Output the (X, Y) coordinate of the center of the cell containing the given text.  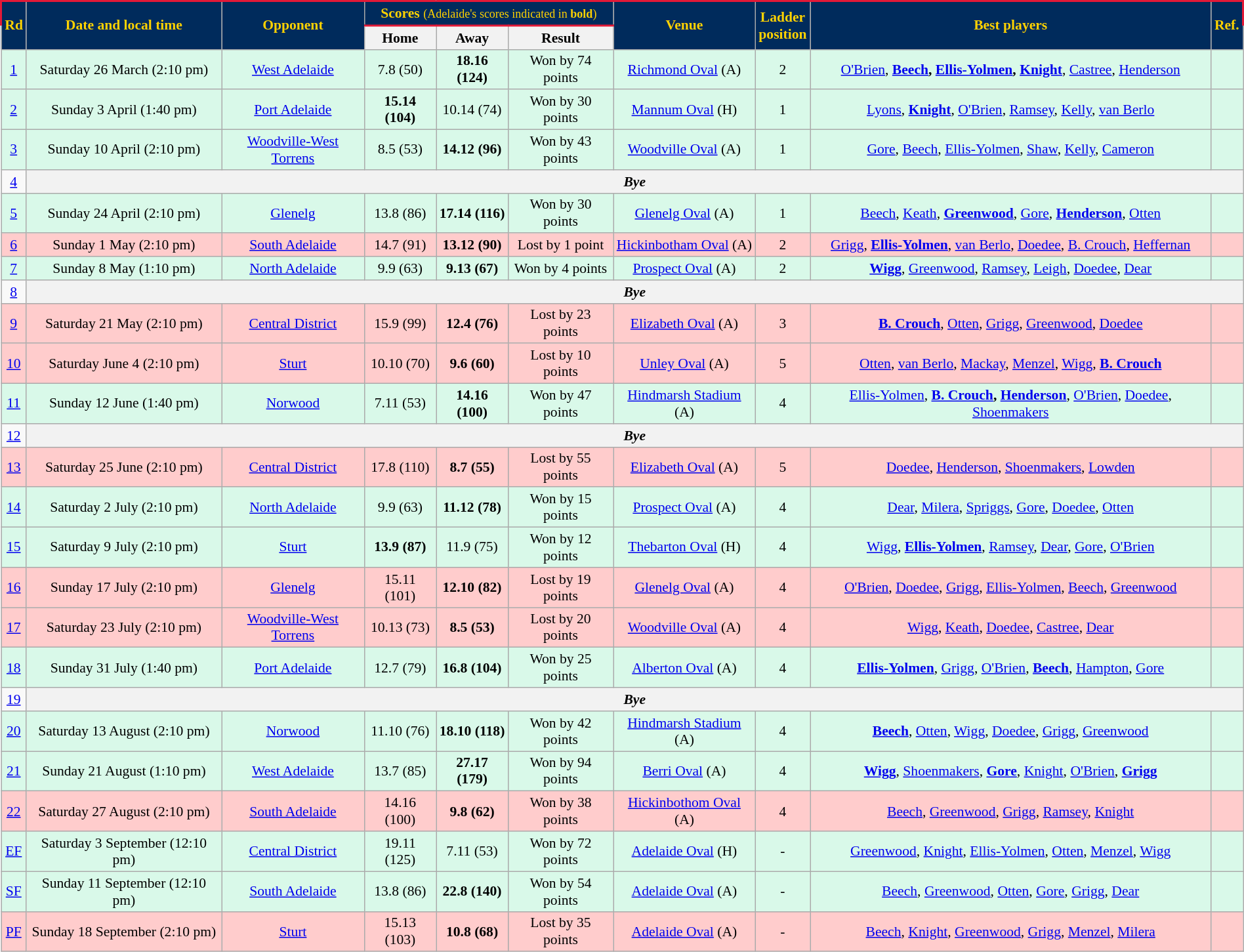
6 (14, 245)
16 (14, 588)
Greenwood, Knight, Ellis-Yolmen, Otten, Menzel, Wigg (1010, 852)
B. Crouch, Otten, Grigg, Greenwood, Doedee (1010, 323)
9 (14, 323)
Won by 54 points (560, 891)
Adelaide Oval (H) (685, 852)
Hickinbothom Oval (A) (685, 811)
10.10 (70) (400, 363)
Saturday 23 July (2:10 pm) (124, 627)
11 (14, 404)
15.9 (99) (400, 323)
Opponent (293, 26)
Hickinbotham Oval (A) (685, 245)
Won by 4 points (560, 268)
Sunday 10 April (2:10 pm) (124, 150)
Won by 38 points (560, 811)
Gore, Beech, Ellis-Yolmen, Shaw, Kelly, Cameron (1010, 150)
Dear, Milera, Spriggs, Gore, Doedee, Otten (1010, 508)
PF (14, 932)
Alberton Oval (A) (685, 668)
Rd (14, 26)
Won by 94 points (560, 772)
18.10 (118) (472, 731)
Venue (685, 26)
9.13 (67) (472, 268)
12 (14, 436)
Beech, Greenwood, Grigg, Ramsey, Knight (1010, 811)
13.9 (87) (400, 547)
14 (14, 508)
Ellis-Yolmen, B. Crouch, Henderson, O'Brien, Doedee, Shoenmakers (1010, 404)
15.13 (103) (400, 932)
EF (14, 852)
Beech, Keath, Greenwood, Gore, Henderson, Otten (1010, 213)
Beech, Greenwood, Otten, Gore, Grigg, Dear (1010, 891)
Date and local time (124, 26)
10.14 (74) (472, 110)
O'Brien, Doedee, Grigg, Ellis-Yolmen, Beech, Greenwood (1010, 588)
22.8 (140) (472, 891)
14.7 (91) (400, 245)
Sunday 31 July (1:40 pm) (124, 668)
21 (14, 772)
Lost by 55 points (560, 467)
Wigg, Ellis-Yolmen, Ramsey, Dear, Gore, O'Brien (1010, 547)
SF (14, 891)
17 (14, 627)
Berri Oval (A) (685, 772)
15.11 (101) (400, 588)
Otten, van Berlo, Mackay, Menzel, Wigg, B. Crouch (1010, 363)
Lost by 20 points (560, 627)
Saturday 9 July (2:10 pm) (124, 547)
12.10 (82) (472, 588)
Scores (Adelaide's scores indicated in bold) (489, 13)
20 (14, 731)
11.10 (76) (400, 731)
27.17 (179) (472, 772)
Won by 12 points (560, 547)
Lost by 10 points (560, 363)
Won by 72 points (560, 852)
12.7 (79) (400, 668)
Result (560, 37)
Saturday 25 June (2:10 pm) (124, 467)
Sunday 24 April (2:10 pm) (124, 213)
13.7 (85) (400, 772)
10 (14, 363)
10.13 (73) (400, 627)
17.14 (116) (472, 213)
13.12 (90) (472, 245)
Mannum Oval (H) (685, 110)
Won by 25 points (560, 668)
Saturday 3 September (12:10 pm) (124, 852)
Won by 43 points (560, 150)
15.14 (104) (400, 110)
Doedee, Henderson, Shoenmakers, Lowden (1010, 467)
19.11 (125) (400, 852)
17.8 (110) (400, 467)
Wigg, Keath, Doedee, Castree, Dear (1010, 627)
Richmond Oval (A) (685, 70)
O'Brien, Beech, Ellis-Yolmen, Knight, Castree, Henderson (1010, 70)
Saturday 26 March (2:10 pm) (124, 70)
16.8 (104) (472, 668)
Grigg, Ellis-Yolmen, van Berlo, Doedee, B. Crouch, Heffernan (1010, 245)
Lost by 23 points (560, 323)
Saturday 2 July (2:10 pm) (124, 508)
7 (14, 268)
9.6 (60) (472, 363)
18 (14, 668)
12.4 (76) (472, 323)
Wigg, Shoenmakers, Gore, Knight, O'Brien, Grigg (1010, 772)
Home (400, 37)
Sunday 12 June (1:40 pm) (124, 404)
Lost by 19 points (560, 588)
18.16 (124) (472, 70)
Saturday June 4 (2:10 pm) (124, 363)
Ellis-Yolmen, Grigg, O'Brien, Beech, Hampton, Gore (1010, 668)
Thebarton Oval (H) (685, 547)
Won by 47 points (560, 404)
9.8 (62) (472, 811)
Sunday 1 May (2:10 pm) (124, 245)
Sunday 18 September (2:10 pm) (124, 932)
Saturday 13 August (2:10 pm) (124, 731)
Won by 42 points (560, 731)
8 (14, 292)
10.8 (68) (472, 932)
Lost by 1 point (560, 245)
Sunday 11 September (12:10 pm) (124, 891)
Ladderposition (782, 26)
Saturday 21 May (2:10 pm) (124, 323)
Sunday 17 July (2:10 pm) (124, 588)
11.12 (78) (472, 508)
19 (14, 699)
Beech, Otten, Wigg, Doedee, Grigg, Greenwood (1010, 731)
Won by 15 points (560, 508)
Wigg, Greenwood, Ramsey, Leigh, Doedee, Dear (1010, 268)
Best players (1010, 26)
22 (14, 811)
8.7 (55) (472, 467)
7.8 (50) (400, 70)
Sunday 8 May (1:10 pm) (124, 268)
Beech, Knight, Greenwood, Grigg, Menzel, Milera (1010, 932)
Sunday 3 April (1:40 pm) (124, 110)
Ref. (1227, 26)
Saturday 27 August (2:10 pm) (124, 811)
Away (472, 37)
11.9 (75) (472, 547)
15 (14, 547)
Unley Oval (A) (685, 363)
14.12 (96) (472, 150)
Lost by 35 points (560, 932)
Won by 74 points (560, 70)
Sunday 21 August (1:10 pm) (124, 772)
13 (14, 467)
Lyons, Knight, O'Brien, Ramsey, Kelly, van Berlo (1010, 110)
